For the text-containing cell, return its midpoint in (x, y) coordinate format. 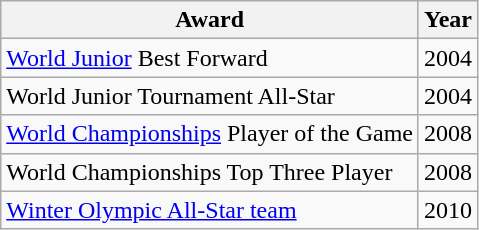
World Championships Player of the Game (210, 134)
2010 (448, 210)
Award (210, 20)
World Junior Best Forward (210, 58)
Year (448, 20)
World Junior Tournament All-Star (210, 96)
World Championships Top Three Player (210, 172)
Winter Olympic All-Star team (210, 210)
